Identify which cell holds the provided text, then report its [x, y] central coordinate. 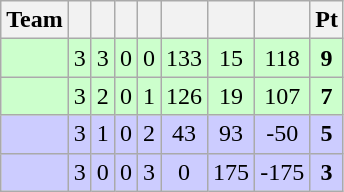
7 [327, 96]
126 [184, 96]
107 [282, 96]
15 [232, 58]
-50 [282, 134]
118 [282, 58]
Pt [327, 20]
93 [232, 134]
Team [35, 20]
19 [232, 96]
133 [184, 58]
9 [327, 58]
5 [327, 134]
43 [184, 134]
175 [232, 172]
-175 [282, 172]
